Output the (x, y) coordinate of the center of the cell containing the given text.  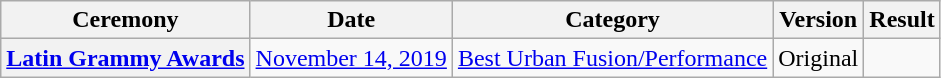
Best Urban Fusion/Performance (612, 58)
November 14, 2019 (351, 58)
Result (902, 20)
Original (818, 58)
Category (612, 20)
Latin Grammy Awards (126, 58)
Version (818, 20)
Ceremony (126, 20)
Date (351, 20)
